Determine the (x, y) coordinate at the center of the cell enclosing the given text.  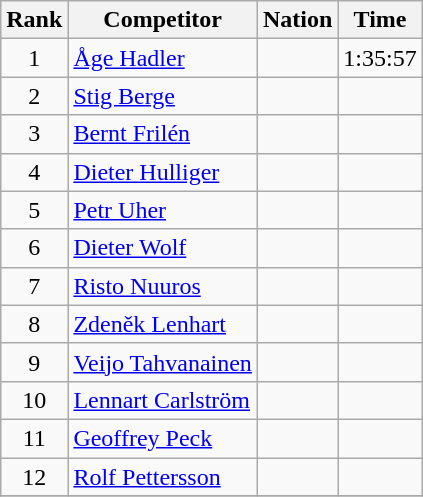
5 (34, 210)
Rolf Pettersson (163, 477)
Zdeněk Lenhart (163, 324)
3 (34, 134)
9 (34, 362)
1 (34, 58)
Geoffrey Peck (163, 438)
2 (34, 96)
Risto Nuuros (163, 286)
Dieter Hulliger (163, 172)
Åge Hadler (163, 58)
Stig Berge (163, 96)
Nation (297, 20)
Lennart Carlström (163, 400)
Competitor (163, 20)
6 (34, 248)
Rank (34, 20)
1:35:57 (380, 58)
4 (34, 172)
Time (380, 20)
10 (34, 400)
Dieter Wolf (163, 248)
11 (34, 438)
Veijo Tahvanainen (163, 362)
Bernt Frilén (163, 134)
12 (34, 477)
8 (34, 324)
Petr Uher (163, 210)
7 (34, 286)
